Extract the [X, Y] coordinate from the center of the cell holding the provided text.  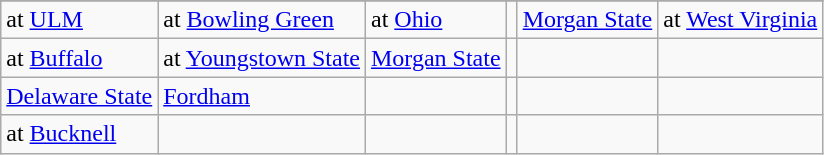
at Bucknell [80, 134]
at Ohio [436, 20]
at Youngstown State [262, 58]
at West Virginia [740, 20]
at ULM [80, 20]
at Bowling Green [262, 20]
Delaware State [80, 96]
Fordham [262, 96]
at Buffalo [80, 58]
